Pinpoint the cell where the given text exists, returning its [X, Y] midpoint coordinate. 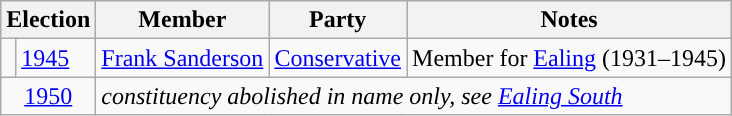
constituency abolished in name only, see Ealing South [414, 96]
1945 [56, 58]
1950 [48, 96]
Member [182, 20]
Election [48, 20]
Notes [570, 20]
Member for Ealing (1931–1945) [570, 58]
Frank Sanderson [182, 58]
Conservative [338, 58]
Party [338, 20]
